Find where the given text appears and provide that cell's center as [x, y] coordinate. 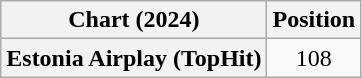
Chart (2024) [134, 20]
Estonia Airplay (TopHit) [134, 58]
Position [314, 20]
108 [314, 58]
